Search for the cell housing the specified text and yield its [X, Y] center coordinate. 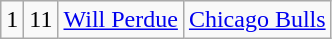
Will Perdue [120, 20]
Chicago Bulls [257, 20]
1 [12, 20]
11 [41, 20]
